Return [X, Y] of the center of cell containing provided text 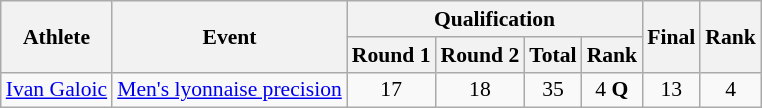
Qualification [494, 19]
17 [392, 90]
35 [552, 90]
Athlete [56, 36]
13 [671, 90]
Event [230, 36]
Round 2 [480, 55]
Final [671, 36]
Total [552, 55]
Round 1 [392, 55]
Men's lyonnaise precision [230, 90]
4 [730, 90]
4 Q [612, 90]
Ivan Galoic [56, 90]
18 [480, 90]
